Identify which cell holds the provided text, then report its (x, y) central coordinate. 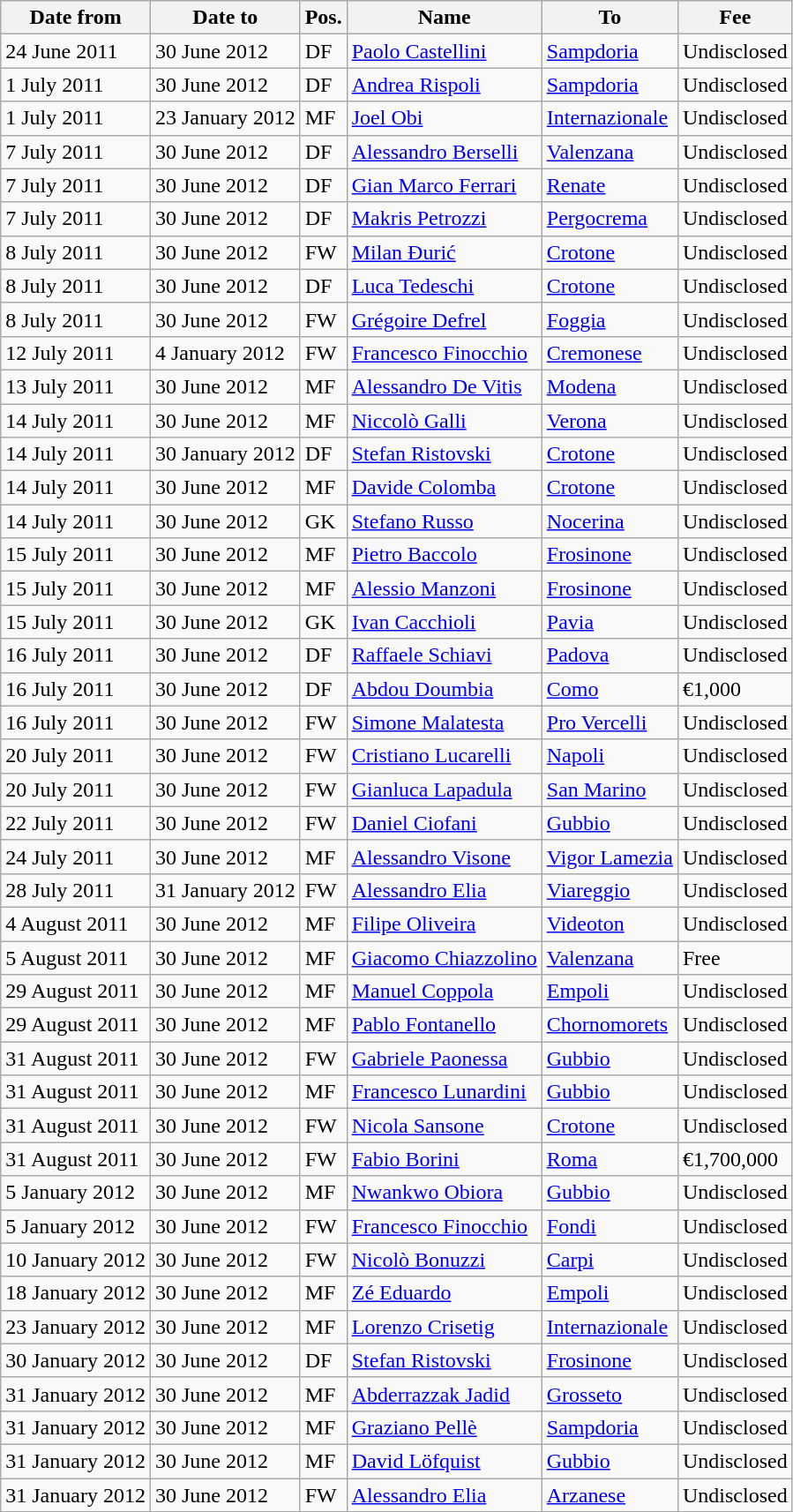
Alessandro Visone (445, 857)
Andrea Rispoli (445, 85)
Cremonese (610, 353)
24 July 2011 (76, 857)
Alessandro Berselli (445, 152)
Simone Malatesta (445, 722)
Grosseto (610, 1394)
Cristiano Lucarelli (445, 756)
4 August 2011 (76, 924)
San Marino (610, 790)
Como (610, 689)
€1,000 (735, 689)
David Löfquist (445, 1461)
Lorenzo Crisetig (445, 1327)
Nicola Sansone (445, 1126)
Gianluca Lapadula (445, 790)
Grégoire Defrel (445, 319)
Raffaele Schiavi (445, 655)
Pavia (610, 622)
Abderrazzak Jadid (445, 1394)
Zé Eduardo (445, 1293)
Joel Obi (445, 118)
Gian Marco Ferrari (445, 185)
Manuel Coppola (445, 992)
€1,700,000 (735, 1159)
Giacomo Chiazzolino (445, 957)
Milan Đurić (445, 252)
Pietro Baccolo (445, 555)
24 June 2011 (76, 51)
Verona (610, 421)
Gabriele Paonessa (445, 1059)
Roma (610, 1159)
Francesco Lunardini (445, 1092)
Stefano Russo (445, 521)
Pablo Fontanello (445, 1025)
Napoli (610, 756)
Vigor Lamezia (610, 857)
13 July 2011 (76, 386)
Name (445, 18)
18 January 2012 (76, 1293)
Foggia (610, 319)
4 January 2012 (225, 353)
5 August 2011 (76, 957)
Carpi (610, 1260)
Ivan Cacchioli (445, 622)
12 July 2011 (76, 353)
Makris Petrozzi (445, 219)
Niccolò Galli (445, 421)
Viareggio (610, 890)
Daniel Ciofani (445, 823)
22 July 2011 (76, 823)
Pro Vercelli (610, 722)
Fee (735, 18)
Paolo Castellini (445, 51)
Modena (610, 386)
Alessandro De Vitis (445, 386)
Date to (225, 18)
Alessio Manzoni (445, 588)
Fabio Borini (445, 1159)
Filipe Oliveira (445, 924)
Fondi (610, 1226)
Pergocrema (610, 219)
Pos. (323, 18)
Abdou Doumbia (445, 689)
Renate (610, 185)
Chornomorets (610, 1025)
Nicolò Bonuzzi (445, 1260)
Luca Tedeschi (445, 286)
To (610, 18)
Padova (610, 655)
28 July 2011 (76, 890)
Nocerina (610, 521)
Arzanese (610, 1495)
Davide Colomba (445, 488)
Free (735, 957)
Nwankwo Obiora (445, 1193)
Videoton (610, 924)
10 January 2012 (76, 1260)
Date from (76, 18)
Graziano Pellè (445, 1427)
